Identify which cell holds the provided text, then report its (x, y) central coordinate. 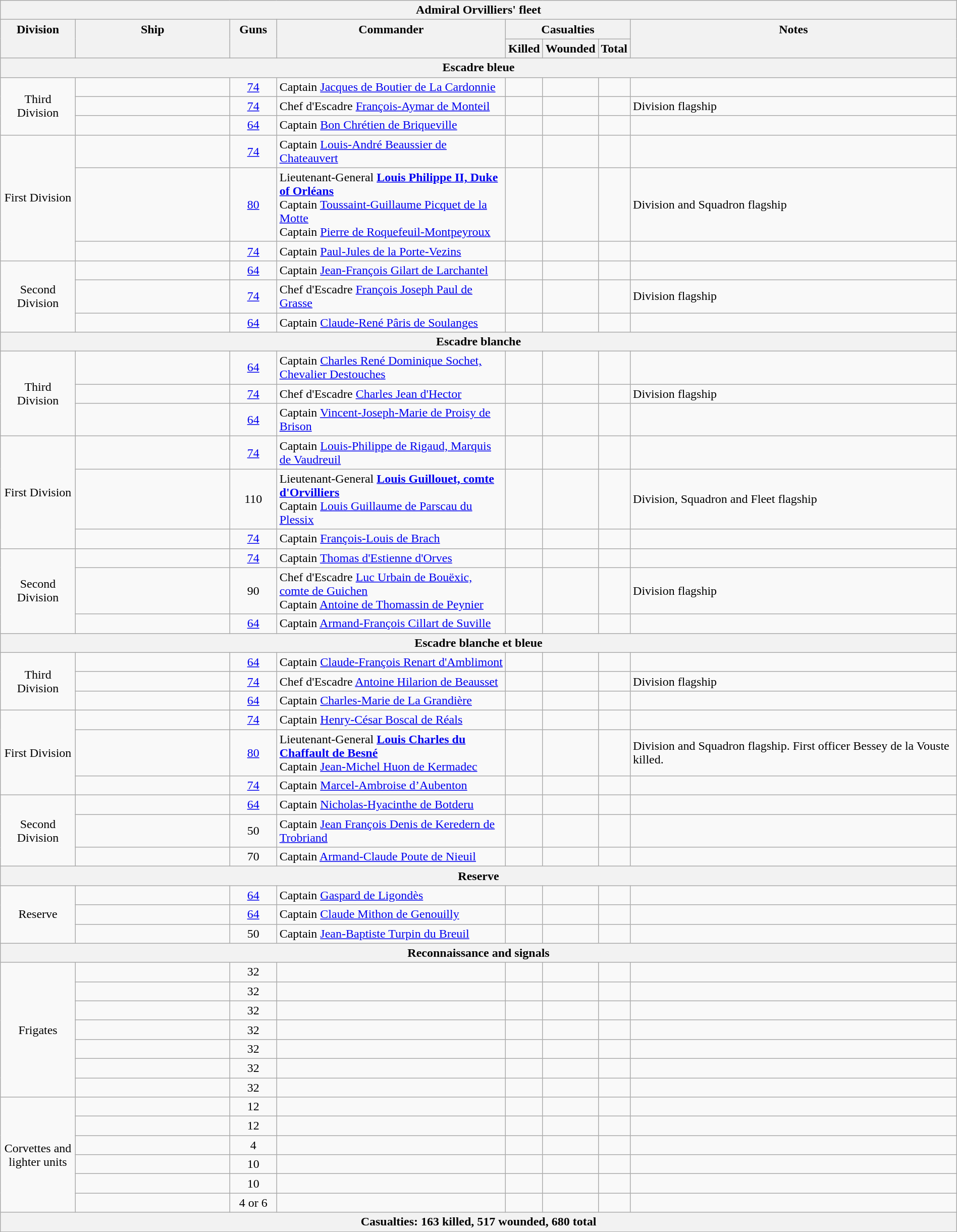
Captain Bon Chrétien de Briqueville (391, 125)
110 (253, 499)
Captain Louis-André Beaussier de Chateauvert (391, 151)
Captain Nicholas-Hyacinthe de Botderu (391, 805)
Escadre blanche et bleue (478, 643)
Casualties: 163 killed, 517 wounded, 680 total (478, 1222)
Reconnaissance and signals (478, 953)
Captain Jean-François Gilart de Larchantel (391, 270)
Captain Charles René Dominique Sochet, Chevalier Destouches (391, 368)
Frigates (38, 1030)
Escadre blanche (478, 342)
90 (253, 591)
Guns (253, 39)
Lieutenant-General Louis Charles du Chaffault de BesnéCaptain Jean-Michel Huon de Kermadec (391, 752)
Captain François-Louis de Brach (391, 539)
Captain Jean François Denis de Keredern de Trobriand (391, 831)
Captain Paul-Jules de la Porte-Vezins (391, 251)
Casualties (568, 29)
Captain Armand-Claude Poute de Nieuil (391, 857)
Captain Armand-François Cillart de Suville (391, 624)
Corvettes and lighter units (38, 1155)
Captain Claude-René Pâris de Soulanges (391, 323)
Wounded (570, 48)
4 (253, 1145)
Captain Marcel-Ambroise d’Aubenton (391, 786)
Admiral Orvilliers' fleet (478, 10)
Captain Claude-François Renart d'Amblimont (391, 662)
Division (38, 39)
Lieutenant-General Louis Philippe II, Duke of OrléansCaptain Toussaint-Guillaume Picquet de la MotteCaptain Pierre de Roquefeuil-Montpeyroux (391, 204)
70 (253, 857)
Killed (524, 48)
Chef d'Escadre François Joseph Paul de Grasse (391, 296)
Chef d'Escadre Antoine Hilarion de Beausset (391, 681)
Lieutenant-General Louis Guillouet, comte d'OrvilliersCaptain Louis Guillaume de Parscau du Plessix (391, 499)
Captain Claude Mithon de Genouilly (391, 914)
Captain Jean-Baptiste Turpin du Breuil (391, 934)
Total (614, 48)
Captain Henry-César Boscal de Réals (391, 720)
Chef d'Escadre Charles Jean d'Hector (391, 394)
Captain Gaspard de Ligondès (391, 895)
Chef d'Escadre Luc Urbain de Bouëxic, comte de GuichenCaptain Antoine de Thomassin de Peynier (391, 591)
Captain Louis-Philippe de Rigaud, Marquis de Vaudreuil (391, 452)
Escadre bleue (478, 68)
Captain Vincent-Joseph-Marie de Proisy de Brison (391, 420)
Ship (152, 39)
Captain Thomas d'Estienne d'Orves (391, 558)
Division, Squadron and Fleet flagship (793, 499)
Captain Jacques de Boutier de La Cardonnie (391, 87)
Commander (391, 39)
Notes (793, 39)
Captain Charles-Marie de La Grandière (391, 700)
Chef d'Escadre François-Aymar de Monteil (391, 106)
Division and Squadron flagship. First officer Bessey de la Vouste killed. (793, 752)
4 or 6 (253, 1203)
Division and Squadron flagship (793, 204)
